Return the [X, Y] coordinate for the center point of the cell that contains the specified text.  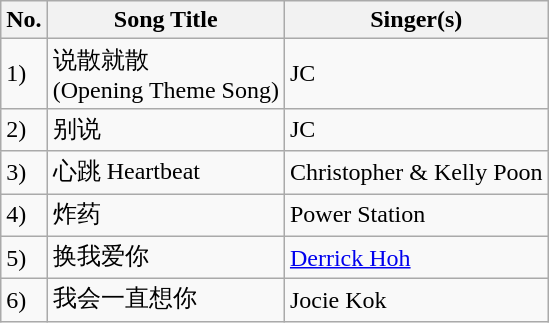
说散就散 (Opening Theme Song) [166, 74]
5) [24, 258]
4) [24, 216]
6) [24, 300]
Christopher & Kelly Poon [416, 172]
2) [24, 130]
Derrick Hoh [416, 258]
Power Station [416, 216]
No. [24, 20]
3) [24, 172]
心跳 Heartbeat [166, 172]
Jocie Kok [416, 300]
别说 [166, 130]
换我爱你 [166, 258]
我会一直想你 [166, 300]
Singer(s) [416, 20]
Song Title [166, 20]
炸药 [166, 216]
1) [24, 74]
